For the text-containing cell, return its midpoint in [X, Y] coordinate format. 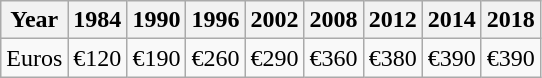
€260 [216, 58]
Year [34, 20]
2014 [452, 20]
€190 [156, 58]
2008 [334, 20]
€120 [98, 58]
2012 [392, 20]
2002 [274, 20]
1996 [216, 20]
1984 [98, 20]
1990 [156, 20]
Euros [34, 58]
€380 [392, 58]
€290 [274, 58]
2018 [510, 20]
€360 [334, 58]
